Extract the [X, Y] coordinate from the center of the cell holding the provided text.  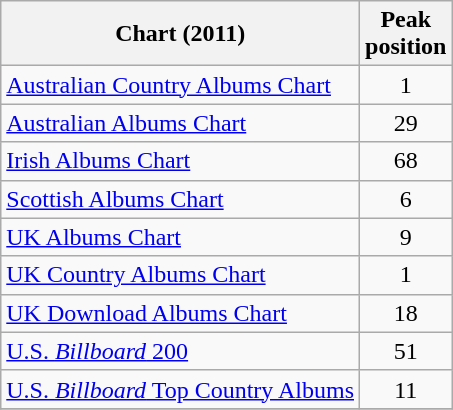
6 [406, 199]
Scottish Albums Chart [180, 199]
18 [406, 313]
U.S. Billboard 200 [180, 351]
Australian Country Albums Chart [180, 85]
Chart (2011) [180, 34]
29 [406, 123]
Australian Albums Chart [180, 123]
51 [406, 351]
UK Albums Chart [180, 237]
U.S. Billboard Top Country Albums [180, 389]
Irish Albums Chart [180, 161]
UK Country Albums Chart [180, 275]
UK Download Albums Chart [180, 313]
Peakposition [406, 34]
11 [406, 389]
68 [406, 161]
9 [406, 237]
